Find where the given text appears and provide that cell's center as [X, Y] coordinate. 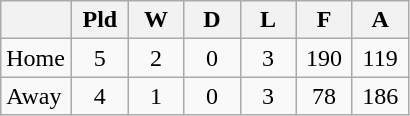
1 [156, 96]
186 [380, 96]
Home [36, 58]
F [324, 20]
4 [100, 96]
Pld [100, 20]
Away [36, 96]
A [380, 20]
190 [324, 58]
2 [156, 58]
5 [100, 58]
L [268, 20]
78 [324, 96]
119 [380, 58]
D [212, 20]
W [156, 20]
